For the text-containing cell, return its midpoint in [x, y] coordinate format. 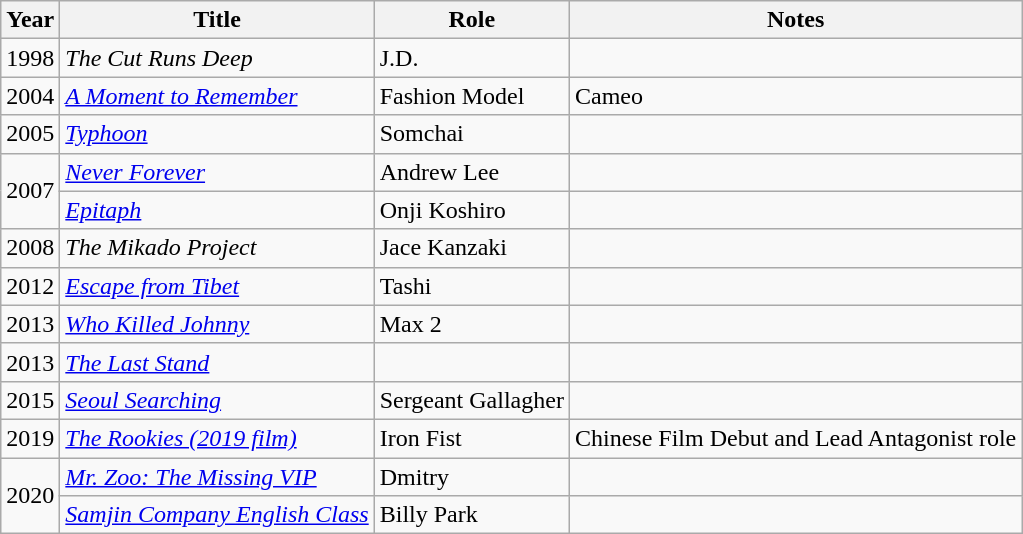
Typhoon [217, 134]
2012 [30, 286]
2015 [30, 400]
2007 [30, 191]
Iron Fist [472, 438]
J.D. [472, 58]
Never Forever [217, 172]
A Moment to Remember [217, 96]
Tashi [472, 286]
Andrew Lee [472, 172]
Title [217, 20]
2020 [30, 496]
2005 [30, 134]
Onji Koshiro [472, 210]
Samjin Company English Class [217, 515]
Billy Park [472, 515]
Notes [795, 20]
Somchai [472, 134]
Seoul Searching [217, 400]
Who Killed Johnny [217, 324]
The Last Stand [217, 362]
The Cut Runs Deep [217, 58]
Role [472, 20]
1998 [30, 58]
2019 [30, 438]
The Mikado Project [217, 248]
Year [30, 20]
Epitaph [217, 210]
Max 2 [472, 324]
Cameo [795, 96]
Jace Kanzaki [472, 248]
Escape from Tibet [217, 286]
2008 [30, 248]
Dmitry [472, 477]
2004 [30, 96]
Fashion Model [472, 96]
Sergeant Gallagher [472, 400]
Chinese Film Debut and Lead Antagonist role [795, 438]
Mr. Zoo: The Missing VIP [217, 477]
The Rookies (2019 film) [217, 438]
